Search for the cell housing the specified text and yield its (X, Y) center coordinate. 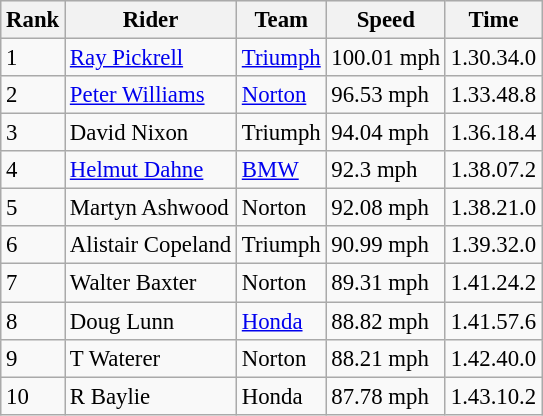
89.31 mph (386, 283)
2 (33, 95)
87.78 mph (386, 396)
1.41.24.2 (493, 283)
Doug Lunn (151, 321)
1.36.18.4 (493, 133)
6 (33, 245)
1.38.21.0 (493, 208)
4 (33, 170)
90.99 mph (386, 245)
1.41.57.6 (493, 321)
1.42.40.0 (493, 358)
1.38.07.2 (493, 170)
96.53 mph (386, 95)
R Baylie (151, 396)
Ray Pickrell (151, 58)
94.04 mph (386, 133)
Alistair Copeland (151, 245)
92.08 mph (386, 208)
3 (33, 133)
Time (493, 20)
8 (33, 321)
88.21 mph (386, 358)
9 (33, 358)
7 (33, 283)
100.01 mph (386, 58)
Peter Williams (151, 95)
Speed (386, 20)
1.33.48.8 (493, 95)
Walter Baxter (151, 283)
10 (33, 396)
92.3 mph (386, 170)
Martyn Ashwood (151, 208)
T Waterer (151, 358)
1.39.32.0 (493, 245)
Team (281, 20)
1.43.10.2 (493, 396)
Helmut Dahne (151, 170)
1.30.34.0 (493, 58)
5 (33, 208)
Rank (33, 20)
88.82 mph (386, 321)
Rider (151, 20)
BMW (281, 170)
David Nixon (151, 133)
1 (33, 58)
